From the cell containing the given text, extract its center point as [x, y] coordinate. 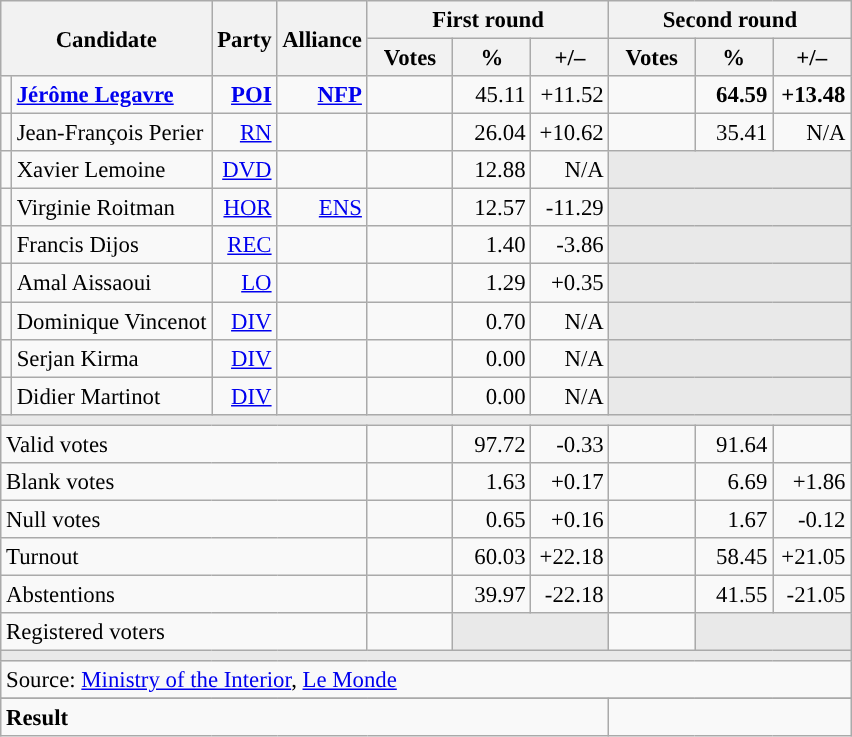
Blank votes [184, 482]
Candidate [106, 38]
Second round [730, 20]
Francis Dijos [112, 245]
41.55 [734, 594]
REC [244, 245]
NFP [322, 95]
Party [244, 38]
Abstentions [184, 594]
ENS [322, 208]
Jean-François Perier [112, 133]
Xavier Lemoine [112, 170]
12.57 [492, 208]
91.64 [734, 444]
+21.05 [812, 557]
Registered voters [184, 632]
1.29 [492, 283]
6.69 [734, 482]
First round [488, 20]
0.65 [492, 519]
26.04 [492, 133]
64.59 [734, 95]
-0.12 [812, 519]
+22.18 [570, 557]
HOR [244, 208]
Didier Martinot [112, 396]
+13.48 [812, 95]
-3.86 [570, 245]
-22.18 [570, 594]
97.72 [492, 444]
Serjan Kirma [112, 358]
+11.52 [570, 95]
0.70 [492, 321]
+0.17 [570, 482]
Amal Aissaoui [112, 283]
60.03 [492, 557]
RN [244, 133]
DVD [244, 170]
POI [244, 95]
12.88 [492, 170]
+0.35 [570, 283]
Dominique Vincenot [112, 321]
Alliance [322, 38]
Null votes [184, 519]
-21.05 [812, 594]
Turnout [184, 557]
Result [305, 718]
Valid votes [184, 444]
+10.62 [570, 133]
58.45 [734, 557]
+1.86 [812, 482]
-11.29 [570, 208]
1.63 [492, 482]
35.41 [734, 133]
39.97 [492, 594]
1.40 [492, 245]
+0.16 [570, 519]
1.67 [734, 519]
45.11 [492, 95]
Jérôme Legavre [112, 95]
Source: Ministry of the Interior, Le Monde [426, 680]
Virginie Roitman [112, 208]
-0.33 [570, 444]
LO [244, 283]
